Return [x, y] of the center of cell containing provided text 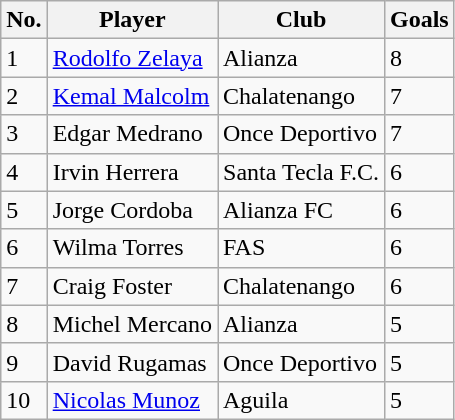
No. [24, 20]
Santa Tecla F.C. [302, 172]
Michel Mercano [132, 324]
Aguila [302, 400]
Rodolfo Zelaya [132, 58]
Club [302, 20]
Kemal Malcolm [132, 96]
Craig Foster [132, 286]
FAS [302, 248]
Nicolas Munoz [132, 400]
Player [132, 20]
9 [24, 362]
4 [24, 172]
1 [24, 58]
Goals [419, 20]
10 [24, 400]
3 [24, 134]
Wilma Torres [132, 248]
Alianza FC [302, 210]
2 [24, 96]
David Rugamas [132, 362]
Irvin Herrera [132, 172]
Edgar Medrano [132, 134]
Jorge Cordoba [132, 210]
